Locate the cell with the specified text and output its (X, Y) center coordinate. 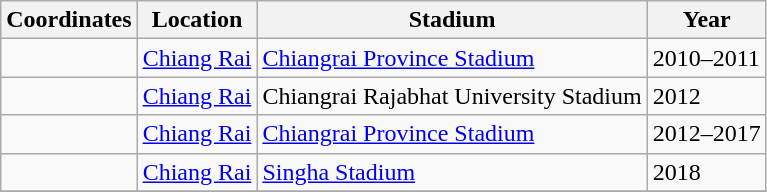
Location (197, 20)
Stadium (452, 20)
2012 (706, 96)
Coordinates (69, 20)
2010–2011 (706, 58)
Year (706, 20)
2012–2017 (706, 134)
Chiangrai Rajabhat University Stadium (452, 96)
2018 (706, 172)
Singha Stadium (452, 172)
